Determine the (X, Y) coordinate at the center of the cell enclosing the given text.  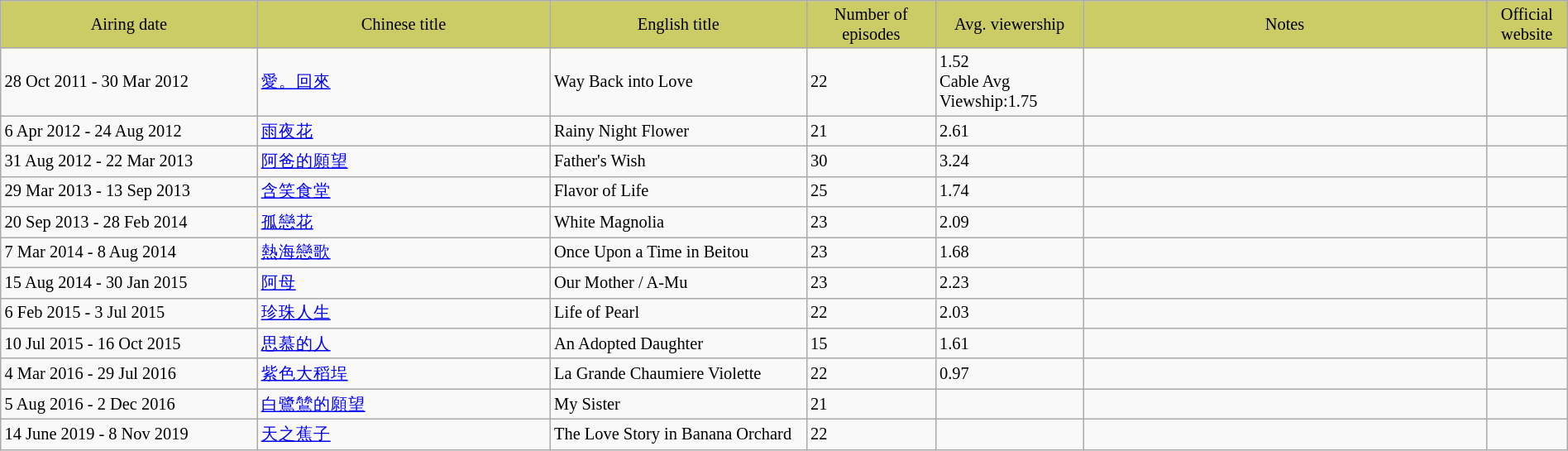
4 Mar 2016 - 29 Jul 2016 (129, 374)
My Sister (678, 404)
Chinese title (404, 24)
熱海戀歌 (404, 252)
天之蕉子 (404, 434)
0.97 (1009, 374)
An Adopted Daughter (678, 343)
15 Aug 2014 - 30 Jan 2015 (129, 283)
Father's Wish (678, 161)
Way Back into Love (678, 82)
6 Apr 2012 - 24 Aug 2012 (129, 131)
15 (871, 343)
Flavor of Life (678, 192)
Airing date (129, 24)
含笑食堂 (404, 192)
La Grande Chaumiere Violette (678, 374)
思慕的人 (404, 343)
Avg. viewership (1009, 24)
30 (871, 161)
1.68 (1009, 252)
The Love Story in Banana Orchard (678, 434)
3.24 (1009, 161)
2.03 (1009, 313)
2.09 (1009, 222)
Once Upon a Time in Beitou (678, 252)
Rainy Night Flower (678, 131)
5 Aug 2016 - 2 Dec 2016 (129, 404)
2.61 (1009, 131)
阿母 (404, 283)
白鷺鷥的願望 (404, 404)
14 June 2019 - 8 Nov 2019 (129, 434)
20 Sep 2013 - 28 Feb 2014 (129, 222)
28 Oct 2011 - 30 Mar 2012 (129, 82)
2.23 (1009, 283)
29 Mar 2013 - 13 Sep 2013 (129, 192)
1.52 Cable Avg Viewship:1.75 (1009, 82)
6 Feb 2015 - 3 Jul 2015 (129, 313)
English title (678, 24)
珍珠人生 (404, 313)
雨夜花 (404, 131)
25 (871, 192)
Official website (1527, 24)
Life of Pearl (678, 313)
10 Jul 2015 - 16 Oct 2015 (129, 343)
阿爸的願望 (404, 161)
7 Mar 2014 - 8 Aug 2014 (129, 252)
Notes (1285, 24)
Our Mother / A-Mu (678, 283)
White Magnolia (678, 222)
1.61 (1009, 343)
31 Aug 2012 - 22 Mar 2013 (129, 161)
1.74 (1009, 192)
愛。回來 (404, 82)
紫色大稻埕 (404, 374)
孤戀花 (404, 222)
Number of episodes (871, 24)
